Determine the [X, Y] coordinate at the center of the cell enclosing the given text.  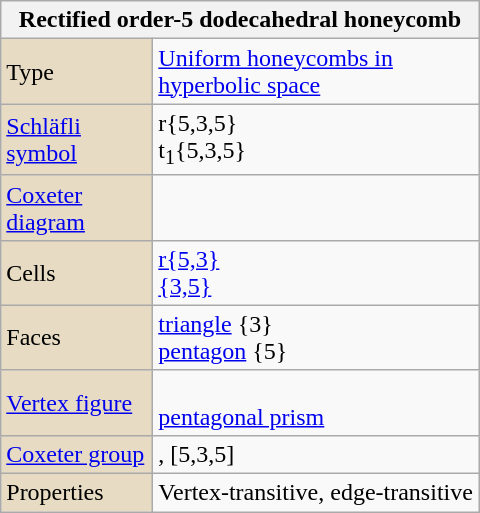
Type [77, 72]
Vertex-transitive, edge-transitive [316, 493]
Properties [77, 493]
, [5,3,5] [316, 454]
Cells [77, 272]
Vertex figure [77, 402]
r{5,3} {3,5} [316, 272]
Uniform honeycombs in hyperbolic space [316, 72]
Schläfli symbol [77, 140]
pentagonal prism [316, 402]
r{5,3,5}t1{5,3,5} [316, 140]
Coxeter group [77, 454]
Rectified order-5 dodecahedral honeycomb [240, 20]
triangle {3}pentagon {5} [316, 338]
Coxeter diagram [77, 208]
Faces [77, 338]
